Return [X, Y] of the center of cell containing provided text 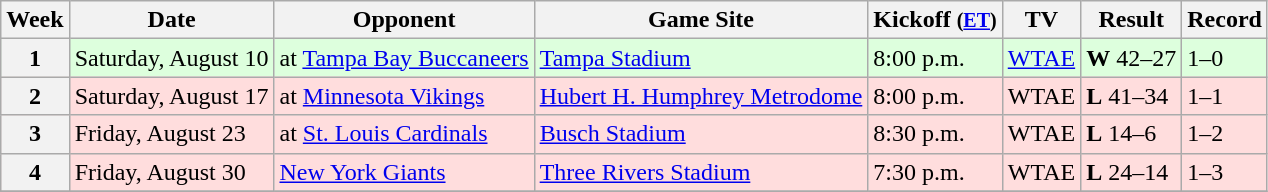
Busch Stadium [701, 134]
4 [35, 172]
1–2 [1225, 134]
3 [35, 134]
at Minnesota Vikings [404, 96]
L 41–34 [1132, 96]
L 24–14 [1132, 172]
Opponent [404, 20]
W 42–27 [1132, 58]
Saturday, August 10 [172, 58]
7:30 p.m. [935, 172]
1 [35, 58]
Week [35, 20]
at Tampa Bay Buccaneers [404, 58]
Record [1225, 20]
Game Site [701, 20]
2 [35, 96]
Friday, August 23 [172, 134]
at St. Louis Cardinals [404, 134]
L 14–6 [1132, 134]
TV [1041, 20]
1–1 [1225, 96]
1–3 [1225, 172]
1–0 [1225, 58]
Result [1132, 20]
Kickoff (ET) [935, 20]
New York Giants [404, 172]
Tampa Stadium [701, 58]
Saturday, August 17 [172, 96]
Three Rivers Stadium [701, 172]
8:30 p.m. [935, 134]
Friday, August 30 [172, 172]
Date [172, 20]
Hubert H. Humphrey Metrodome [701, 96]
